Find where the given text appears and provide that cell's center as [X, Y] coordinate. 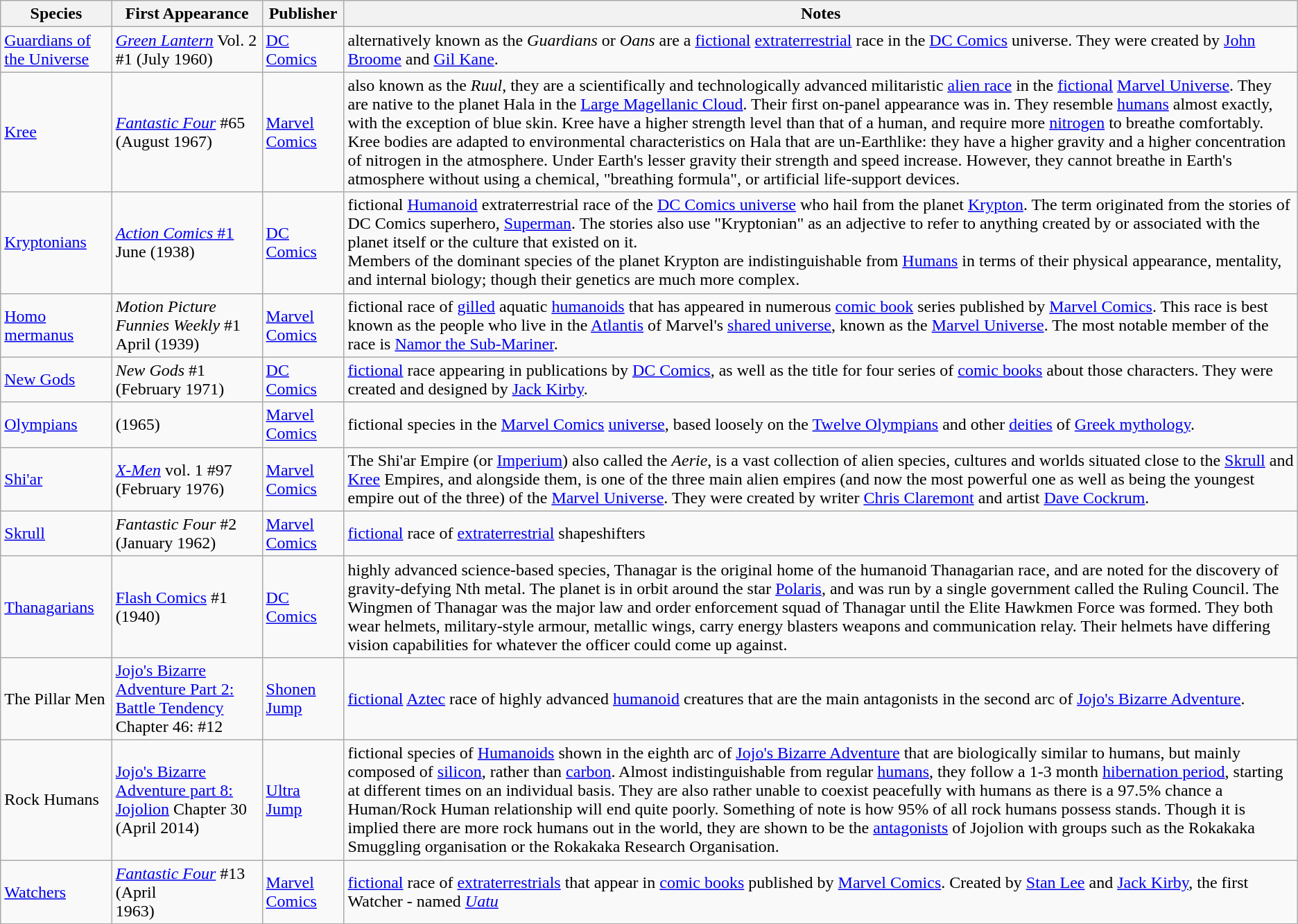
Kree [56, 132]
Fantastic Four #2 (January 1962) [187, 534]
First Appearance [187, 14]
New Gods #1 (February 1971) [187, 380]
Publisher [303, 14]
Jojo's Bizarre Adventure Part 2: Battle TendencyChapter 46: #12 [187, 699]
X-Men vol. 1 #97 (February 1976) [187, 479]
Guardians of the Universe [56, 50]
Green Lantern Vol. 2 #1 (July 1960) [187, 50]
Motion Picture Funnies Weekly #1 April (1939) [187, 325]
The Pillar Men [56, 699]
Action Comics #1 June (1938) [187, 243]
Kryptonians [56, 243]
New Gods [56, 380]
Homo mermanus [56, 325]
Fantastic Four #13 (April1963) [187, 891]
fictional Aztec race of highly advanced humanoid creatures that are the main antagonists in the second arc of Jojo's Bizarre Adventure. [821, 699]
Olympians [56, 424]
fictional race of extraterrestrial shapeshifters [821, 534]
(1965) [187, 424]
Rock Humans [56, 800]
Ultra Jump [303, 800]
Thanagarians [56, 607]
Species [56, 14]
Shonen Jump [303, 699]
Watchers [56, 891]
Shi'ar [56, 479]
Fantastic Four #65 (August 1967) [187, 132]
Notes [821, 14]
Jojo's Bizarre Adventure part 8: Jojolion Chapter 30 (April 2014) [187, 800]
Skrull [56, 534]
Flash Comics #1 (1940) [187, 607]
fictional species in the Marvel Comics universe, based loosely on the Twelve Olympians and other deities of Greek mythology. [821, 424]
